Search for the cell housing the specified text and yield its (x, y) center coordinate. 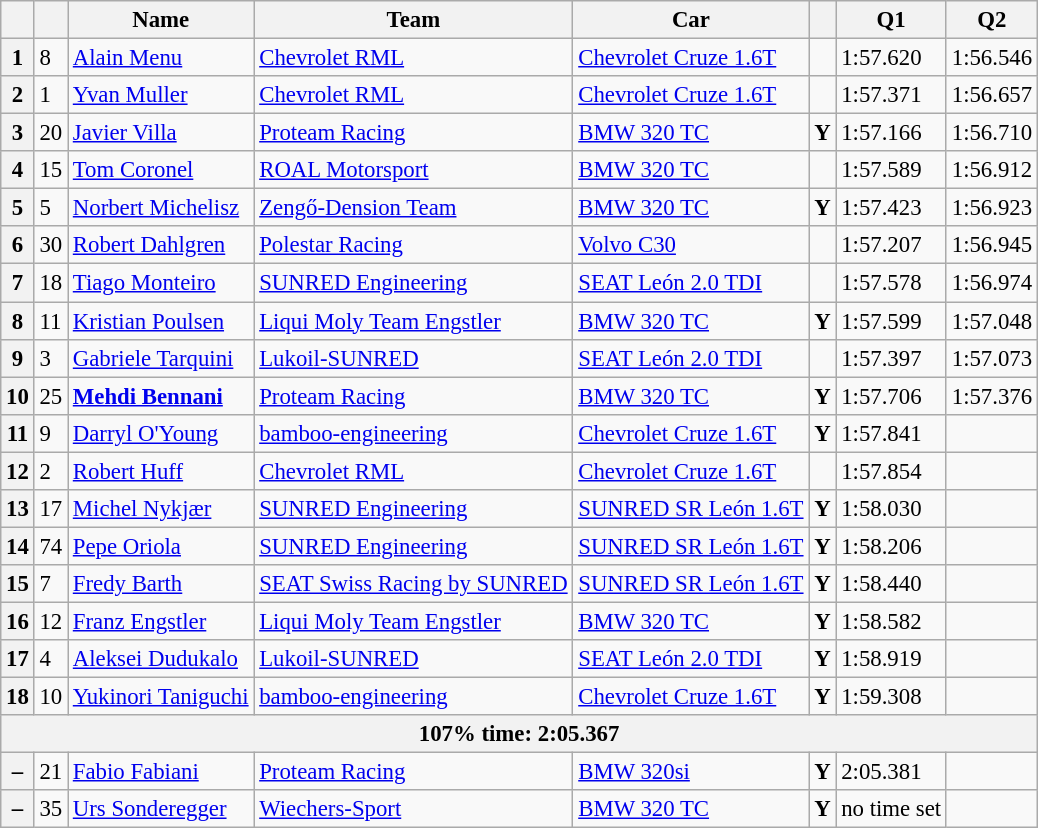
1:58.919 (892, 659)
1:57.423 (892, 208)
107% time: 2:05.367 (520, 734)
Robert Huff (161, 471)
Team (414, 20)
Alain Menu (161, 58)
1:57.073 (992, 358)
Robert Dahlgren (161, 245)
1:57.599 (892, 321)
ROAL Motorsport (414, 170)
Javier Villa (161, 133)
Darryl O'Young (161, 433)
Tom Coronel (161, 170)
Gabriele Tarquini (161, 358)
Norbert Michelisz (161, 208)
1:56.945 (992, 245)
1:57.578 (892, 283)
16 (18, 621)
no time set (892, 809)
1:57.706 (892, 396)
Q2 (992, 20)
Q1 (892, 20)
1:56.546 (992, 58)
Name (161, 20)
1:57.048 (992, 321)
Fabio Fabiani (161, 772)
Urs Sonderegger (161, 809)
1:58.206 (892, 546)
Zengő-Dension Team (414, 208)
20 (50, 133)
Yukinori Taniguchi (161, 697)
6 (18, 245)
1:57.376 (992, 396)
1:57.620 (892, 58)
74 (50, 546)
30 (50, 245)
Tiago Monteiro (161, 283)
1:57.371 (892, 95)
Wiechers-Sport (414, 809)
1:57.166 (892, 133)
SEAT Swiss Racing by SUNRED (414, 584)
Kristian Poulsen (161, 321)
Volvo C30 (691, 245)
2:05.381 (892, 772)
Franz Engstler (161, 621)
Pepe Oriola (161, 546)
1:57.397 (892, 358)
Michel Nykjær (161, 509)
1:56.923 (992, 208)
Yvan Muller (161, 95)
1:56.974 (992, 283)
1:57.207 (892, 245)
35 (50, 809)
Mehdi Bennani (161, 396)
1:56.657 (992, 95)
21 (50, 772)
Car (691, 20)
1:58.582 (892, 621)
1:57.589 (892, 170)
1:58.030 (892, 509)
BMW 320si (691, 772)
Polestar Racing (414, 245)
1:59.308 (892, 697)
13 (18, 509)
14 (18, 546)
1:57.854 (892, 471)
1:58.440 (892, 584)
1:57.841 (892, 433)
Fredy Barth (161, 584)
Aleksei Dudukalo (161, 659)
1:56.912 (992, 170)
1:56.710 (992, 133)
25 (50, 396)
